Pinpoint the cell where the given text exists, returning its [x, y] midpoint coordinate. 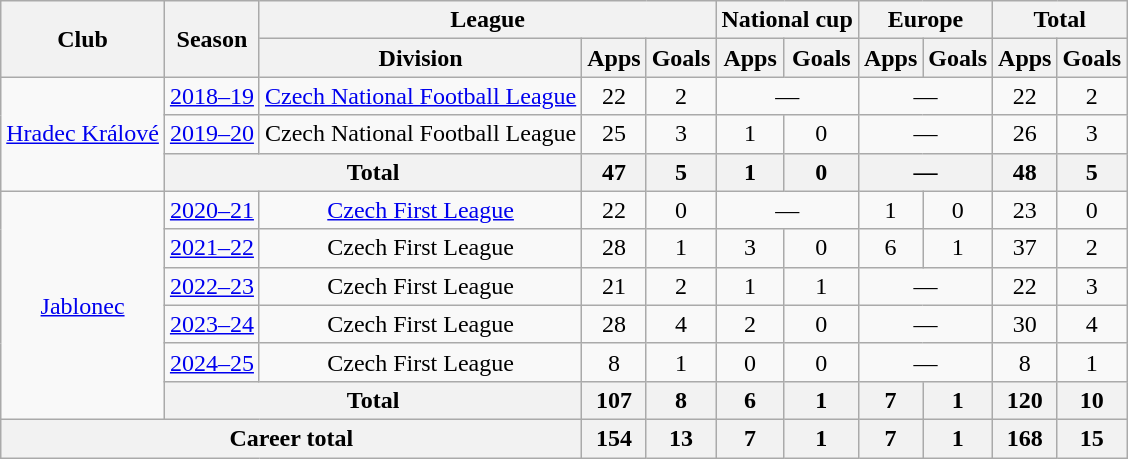
Europe [925, 20]
2024–25 [212, 362]
26 [1025, 134]
2019–20 [212, 134]
2018–19 [212, 96]
30 [1025, 324]
2023–24 [212, 324]
Season [212, 39]
37 [1025, 248]
Jablonec [83, 305]
107 [614, 400]
168 [1025, 438]
2020–21 [212, 210]
23 [1025, 210]
25 [614, 134]
2021–22 [212, 248]
League [487, 20]
Division [420, 58]
National cup [787, 20]
48 [1025, 172]
47 [614, 172]
Hradec Králové [83, 134]
21 [614, 286]
13 [681, 438]
15 [1092, 438]
10 [1092, 400]
120 [1025, 400]
2022–23 [212, 286]
Career total [292, 438]
Club [83, 39]
154 [614, 438]
